Extract the [X, Y] coordinate from the center of the cell holding the provided text.  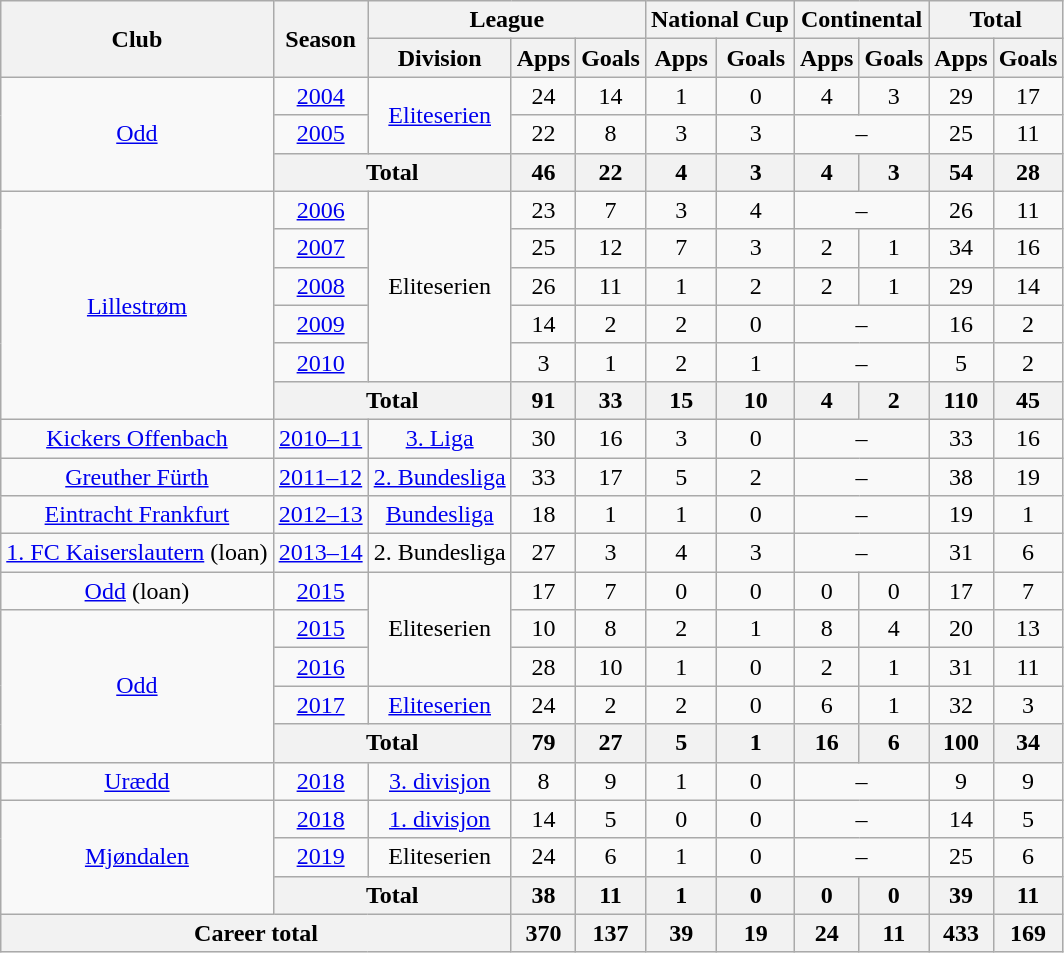
169 [1028, 933]
20 [961, 629]
54 [961, 172]
18 [543, 515]
370 [543, 933]
Greuther Fürth [137, 477]
2010–11 [320, 438]
433 [961, 933]
2010 [320, 362]
2012–13 [320, 515]
2005 [320, 134]
30 [543, 438]
2004 [320, 96]
Mjøndalen [137, 857]
2006 [320, 210]
2008 [320, 286]
Lillestrøm [137, 305]
100 [961, 743]
Urædd [137, 781]
2007 [320, 248]
Career total [256, 933]
137 [611, 933]
45 [1028, 400]
23 [543, 210]
13 [1028, 629]
Eintracht Frankfurt [137, 515]
32 [961, 705]
2011–12 [320, 477]
79 [543, 743]
Kickers Offenbach [137, 438]
12 [611, 248]
League [506, 20]
Bundesliga [440, 515]
Club [137, 39]
3. Liga [440, 438]
2009 [320, 324]
2019 [320, 857]
Continental [862, 20]
1. divisjon [440, 819]
15 [681, 400]
2013–14 [320, 553]
46 [543, 172]
110 [961, 400]
Season [320, 39]
2017 [320, 705]
91 [543, 400]
1. FC Kaiserslautern (loan) [137, 553]
2016 [320, 667]
Division [440, 58]
3. divisjon [440, 781]
Odd (loan) [137, 591]
National Cup [720, 20]
